Output the [X, Y] coordinate of the center of the cell containing the given text.  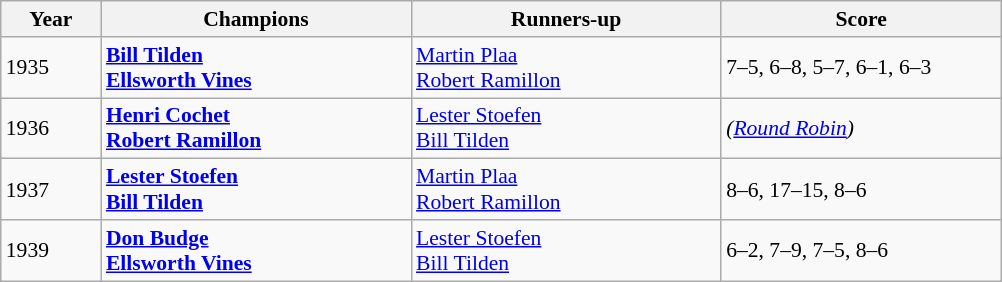
Henri Cochet Robert Ramillon [256, 128]
1939 [51, 250]
Champions [256, 19]
1936 [51, 128]
1937 [51, 190]
Don Budge Ellsworth Vines [256, 250]
8–6, 17–15, 8–6 [861, 190]
(Round Robin) [861, 128]
6–2, 7–9, 7–5, 8–6 [861, 250]
7–5, 6–8, 5–7, 6–1, 6–3 [861, 68]
Runners-up [566, 19]
Bill Tilden Ellsworth Vines [256, 68]
Score [861, 19]
1935 [51, 68]
Year [51, 19]
